Find where the given text appears and provide that cell's center as (X, Y) coordinate. 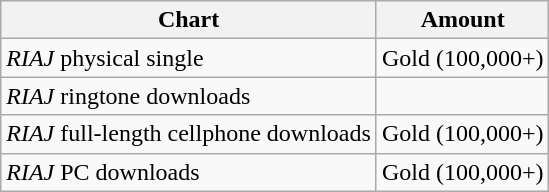
RIAJ full-length cellphone downloads (189, 134)
Amount (462, 20)
Chart (189, 20)
RIAJ PC downloads (189, 172)
RIAJ physical single (189, 58)
RIAJ ringtone downloads (189, 96)
